Pinpoint the cell where the given text exists, returning its [x, y] midpoint coordinate. 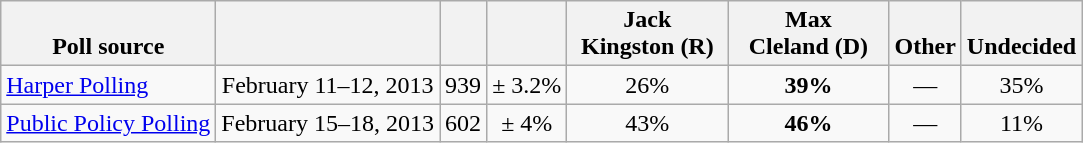
939 [464, 85]
35% [1021, 85]
Other [925, 34]
26% [648, 85]
February 11–12, 2013 [328, 85]
MaxCleland (D) [808, 34]
11% [1021, 123]
602 [464, 123]
Poll source [108, 34]
39% [808, 85]
43% [648, 123]
Undecided [1021, 34]
Public Policy Polling [108, 123]
JackKingston (R) [648, 34]
February 15–18, 2013 [328, 123]
Harper Polling [108, 85]
± 4% [527, 123]
± 3.2% [527, 85]
46% [808, 123]
